Detect which cell encompasses the target text, then output its [X, Y] center coordinate. 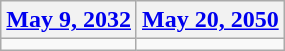
May 9, 2032 [69, 20]
May 20, 2050 [210, 20]
